Pinpoint the cell where the given text exists, returning its [x, y] midpoint coordinate. 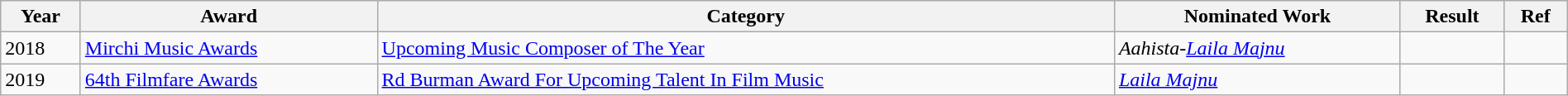
64th Filmfare Awards [228, 79]
Category [746, 17]
Laila Majnu [1257, 79]
Rd Burman Award For Upcoming Talent In Film Music [746, 79]
Ref [1535, 17]
2018 [41, 48]
Nominated Work [1257, 17]
Upcoming Music Composer of The Year [746, 48]
Mirchi Music Awards [228, 48]
Year [41, 17]
Result [1452, 17]
2019 [41, 79]
Award [228, 17]
Aahista-Laila Majnu [1257, 48]
